Locate the cell with the specified text and output its (X, Y) center coordinate. 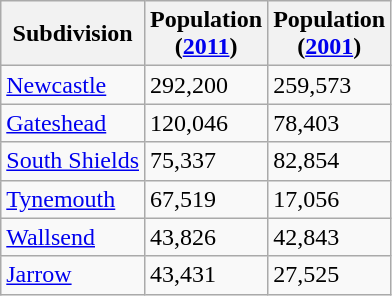
42,843 (330, 237)
South Shields (73, 161)
Subdivision (73, 34)
67,519 (206, 199)
17,056 (330, 199)
Jarrow (73, 275)
Population(2001) (330, 34)
Gateshead (73, 123)
82,854 (330, 161)
120,046 (206, 123)
Tynemouth (73, 199)
43,431 (206, 275)
Population(2011) (206, 34)
259,573 (330, 85)
27,525 (330, 275)
78,403 (330, 123)
43,826 (206, 237)
Wallsend (73, 237)
292,200 (206, 85)
Newcastle (73, 85)
75,337 (206, 161)
